Output the (x, y) coordinate of the center of the cell containing the given text.  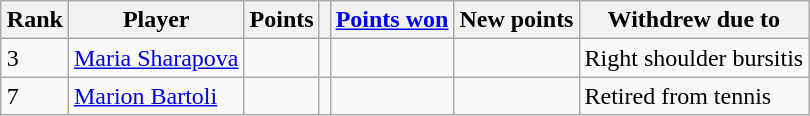
Player (156, 20)
Points (282, 20)
New points (516, 20)
Retired from tennis (694, 96)
Rank (34, 20)
Right shoulder bursitis (694, 58)
Marion Bartoli (156, 96)
Points won (392, 20)
Maria Sharapova (156, 58)
7 (34, 96)
Withdrew due to (694, 20)
3 (34, 58)
